From the cell containing the given text, extract its center point as [x, y] coordinate. 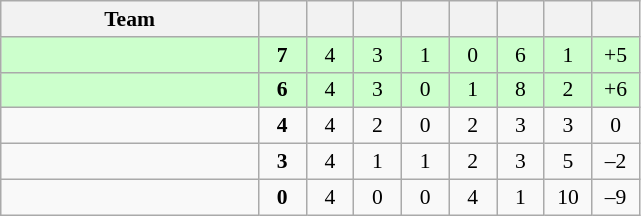
–9 [616, 197]
+5 [616, 55]
Team [130, 19]
+6 [616, 90]
–2 [616, 162]
8 [520, 90]
7 [282, 55]
5 [568, 162]
10 [568, 197]
